Extract the [X, Y] coordinate from the center of the cell holding the provided text.  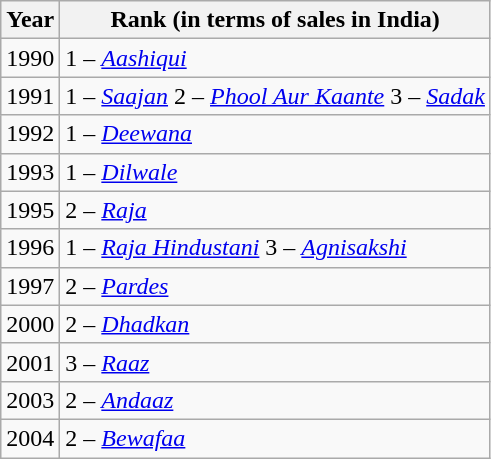
1995 [30, 210]
1991 [30, 96]
3 – Raaz [276, 362]
2 – Andaaz [276, 400]
Year [30, 20]
1997 [30, 286]
1993 [30, 172]
2000 [30, 324]
1996 [30, 248]
2001 [30, 362]
2 – Dhadkan [276, 324]
1 – Deewana [276, 134]
2004 [30, 438]
1 – Saajan 2 – Phool Aur Kaante 3 – Sadak [276, 96]
1990 [30, 58]
Rank (in terms of sales in India) [276, 20]
2 – Raja [276, 210]
1992 [30, 134]
1 – Aashiqui [276, 58]
1 – Raja Hindustani 3 – Agnisakshi [276, 248]
1 – Dilwale [276, 172]
2 – Bewafaa [276, 438]
2 – Pardes [276, 286]
2003 [30, 400]
